Search for the cell housing the specified text and yield its (x, y) center coordinate. 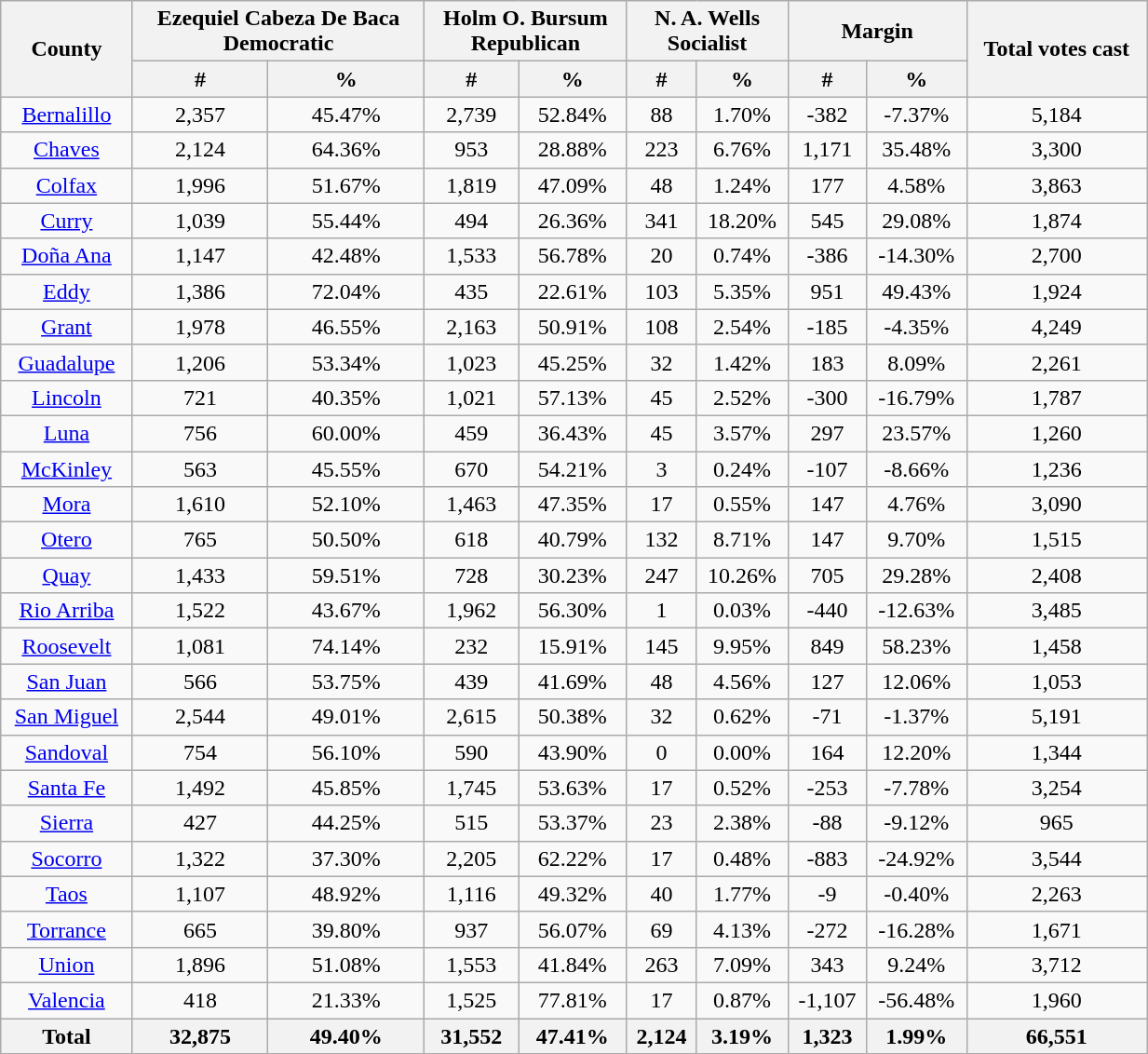
20 (661, 256)
N. A. WellsSocialist (708, 32)
35.48% (916, 150)
49.01% (346, 717)
San Juan (67, 682)
1,206 (200, 362)
45.47% (346, 115)
10.26% (742, 575)
64.36% (346, 150)
545 (827, 221)
721 (200, 398)
1.24% (742, 185)
29.28% (916, 575)
43.90% (573, 752)
1,819 (471, 185)
0 (661, 752)
1,433 (200, 575)
-8.66% (916, 468)
Taos (67, 894)
427 (200, 823)
Sandoval (67, 752)
41.69% (573, 682)
1,787 (1057, 398)
-12.63% (916, 611)
297 (827, 433)
42.48% (346, 256)
12.06% (916, 682)
0.87% (742, 1000)
6.76% (742, 150)
132 (661, 540)
Curry (67, 221)
-1,107 (827, 1000)
51.08% (346, 965)
-382 (827, 115)
-16.79% (916, 398)
-107 (827, 468)
4.56% (742, 682)
46.55% (346, 327)
45.55% (346, 468)
1.99% (916, 1036)
1,896 (200, 965)
47.41% (573, 1036)
1,322 (200, 858)
0.03% (742, 611)
72.04% (346, 291)
-56.48% (916, 1000)
Eddy (67, 291)
12.20% (916, 752)
-272 (827, 929)
Luna (67, 433)
4.76% (916, 505)
Otero (67, 540)
435 (471, 291)
56.07% (573, 929)
515 (471, 823)
Torrance (67, 929)
56.30% (573, 611)
55.44% (346, 221)
53.37% (573, 823)
3,544 (1057, 858)
53.63% (573, 788)
-883 (827, 858)
Roosevelt (67, 646)
0.74% (742, 256)
Quay (67, 575)
15.91% (573, 646)
Margin (877, 32)
-14.30% (916, 256)
951 (827, 291)
1,260 (1057, 433)
49.32% (573, 894)
1.42% (742, 362)
127 (827, 682)
223 (661, 150)
183 (827, 362)
Valencia (67, 1000)
Sierra (67, 823)
2,263 (1057, 894)
47.35% (573, 505)
40 (661, 894)
1,533 (471, 256)
2,163 (471, 327)
52.10% (346, 505)
3,300 (1057, 150)
Grant (67, 327)
49.43% (916, 291)
50.38% (573, 717)
29.08% (916, 221)
43.67% (346, 611)
Guadalupe (67, 362)
4.58% (916, 185)
2,544 (200, 717)
7.09% (742, 965)
3.19% (742, 1036)
9.70% (916, 540)
1,671 (1057, 929)
1,107 (200, 894)
-9 (827, 894)
San Miguel (67, 717)
21.33% (346, 1000)
670 (471, 468)
39.80% (346, 929)
88 (661, 115)
177 (827, 185)
1,236 (1057, 468)
1,039 (200, 221)
74.14% (346, 646)
5,184 (1057, 115)
Santa Fe (67, 788)
56.78% (573, 256)
2.38% (742, 823)
37.30% (346, 858)
459 (471, 433)
590 (471, 752)
51.67% (346, 185)
Union (67, 965)
1,463 (471, 505)
3.57% (742, 433)
2,700 (1057, 256)
1,874 (1057, 221)
County (67, 48)
2,205 (471, 858)
1,053 (1057, 682)
69 (661, 929)
1,116 (471, 894)
56.10% (346, 752)
8.71% (742, 540)
66,551 (1057, 1036)
-71 (827, 717)
2.52% (742, 398)
Ezequiel Cabeza De BacaDemocratic (278, 32)
418 (200, 1000)
1,492 (200, 788)
-7.37% (916, 115)
53.75% (346, 682)
4.13% (742, 929)
618 (471, 540)
0.55% (742, 505)
32,875 (200, 1036)
-386 (827, 256)
-4.35% (916, 327)
23 (661, 823)
54.21% (573, 468)
Total (67, 1036)
Lincoln (67, 398)
263 (661, 965)
8.09% (916, 362)
0.00% (742, 752)
-24.92% (916, 858)
59.51% (346, 575)
50.91% (573, 327)
4,249 (1057, 327)
28.88% (573, 150)
Chaves (67, 150)
23.57% (916, 433)
665 (200, 929)
Rio Arriba (67, 611)
45.85% (346, 788)
2,261 (1057, 362)
52.84% (573, 115)
103 (661, 291)
49.40% (346, 1036)
5,191 (1057, 717)
0.52% (742, 788)
Bernalillo (67, 115)
1 (661, 611)
1,525 (471, 1000)
40.35% (346, 398)
3,712 (1057, 965)
3 (661, 468)
145 (661, 646)
36.43% (573, 433)
1,386 (200, 291)
1,924 (1057, 291)
1,962 (471, 611)
Mora (67, 505)
765 (200, 540)
343 (827, 965)
3,254 (1057, 788)
-7.78% (916, 788)
-16.28% (916, 929)
247 (661, 575)
563 (200, 468)
50.50% (346, 540)
164 (827, 752)
-300 (827, 398)
1,021 (471, 398)
47.09% (573, 185)
-440 (827, 611)
58.23% (916, 646)
-88 (827, 823)
1,323 (827, 1036)
18.20% (742, 221)
5.35% (742, 291)
849 (827, 646)
57.13% (573, 398)
1.70% (742, 115)
1,458 (1057, 646)
0.48% (742, 858)
3,863 (1057, 185)
45.25% (573, 362)
1,515 (1057, 540)
1,996 (200, 185)
60.00% (346, 433)
754 (200, 752)
-9.12% (916, 823)
566 (200, 682)
728 (471, 575)
Socorro (67, 858)
26.36% (573, 221)
1,344 (1057, 752)
2,408 (1057, 575)
1,960 (1057, 1000)
2.54% (742, 327)
965 (1057, 823)
3,090 (1057, 505)
1,147 (200, 256)
2,357 (200, 115)
22.61% (573, 291)
48.92% (346, 894)
9.24% (916, 965)
30.23% (573, 575)
953 (471, 150)
Colfax (67, 185)
0.62% (742, 717)
Total votes cast (1057, 48)
756 (200, 433)
41.84% (573, 965)
3,485 (1057, 611)
Doña Ana (67, 256)
31,552 (471, 1036)
1,553 (471, 965)
53.34% (346, 362)
1,023 (471, 362)
9.95% (742, 646)
2,615 (471, 717)
40.79% (573, 540)
341 (661, 221)
-1.37% (916, 717)
McKinley (67, 468)
1,978 (200, 327)
1,081 (200, 646)
439 (471, 682)
1,522 (200, 611)
-185 (827, 327)
1,610 (200, 505)
232 (471, 646)
1.77% (742, 894)
494 (471, 221)
Holm O. BursumRepublican (525, 32)
108 (661, 327)
2,739 (471, 115)
-253 (827, 788)
705 (827, 575)
1,171 (827, 150)
62.22% (573, 858)
-0.40% (916, 894)
1,745 (471, 788)
937 (471, 929)
0.24% (742, 468)
44.25% (346, 823)
77.81% (573, 1000)
